Scan for the cell matching the given text and deliver its (X, Y) coordinate at center. 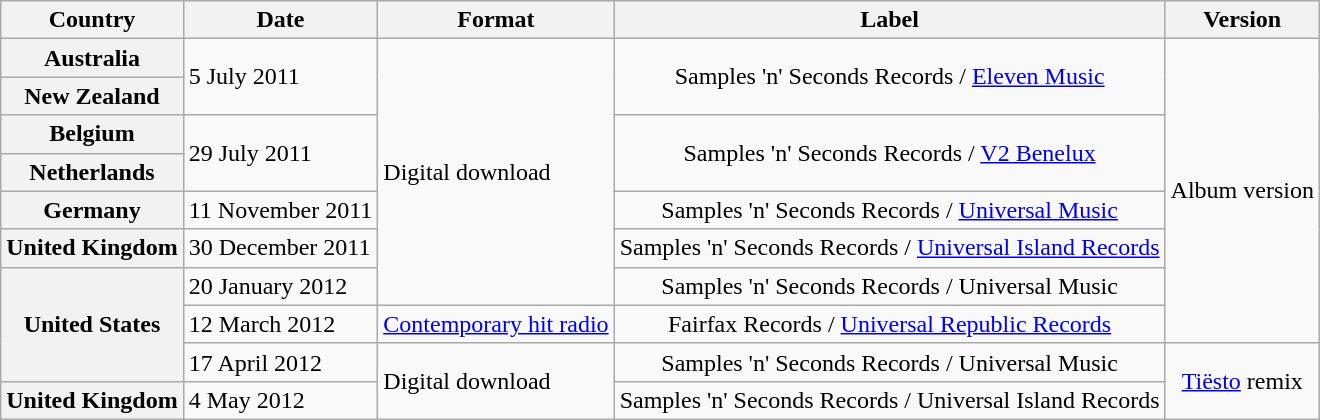
Samples 'n' Seconds Records / V2 Benelux (890, 153)
Country (92, 20)
Germany (92, 210)
Samples 'n' Seconds Records / Eleven Music (890, 77)
30 December 2011 (280, 248)
Fairfax Records / Universal Republic Records (890, 324)
12 March 2012 (280, 324)
5 July 2011 (280, 77)
United States (92, 324)
20 January 2012 (280, 286)
New Zealand (92, 96)
Contemporary hit radio (496, 324)
Album version (1242, 191)
Label (890, 20)
Version (1242, 20)
11 November 2011 (280, 210)
Tiësto remix (1242, 381)
4 May 2012 (280, 400)
Date (280, 20)
Belgium (92, 134)
29 July 2011 (280, 153)
17 April 2012 (280, 362)
Australia (92, 58)
Format (496, 20)
Netherlands (92, 172)
